From the cell containing the given text, extract its center point as [x, y] coordinate. 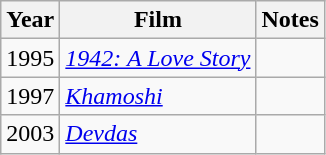
Year [30, 20]
2003 [30, 134]
1942: A Love Story [158, 58]
Film [158, 20]
Notes [290, 20]
1997 [30, 96]
1995 [30, 58]
Khamoshi [158, 96]
Devdas [158, 134]
